Return the (X, Y) coordinate for the center point of the cell that contains the specified text.  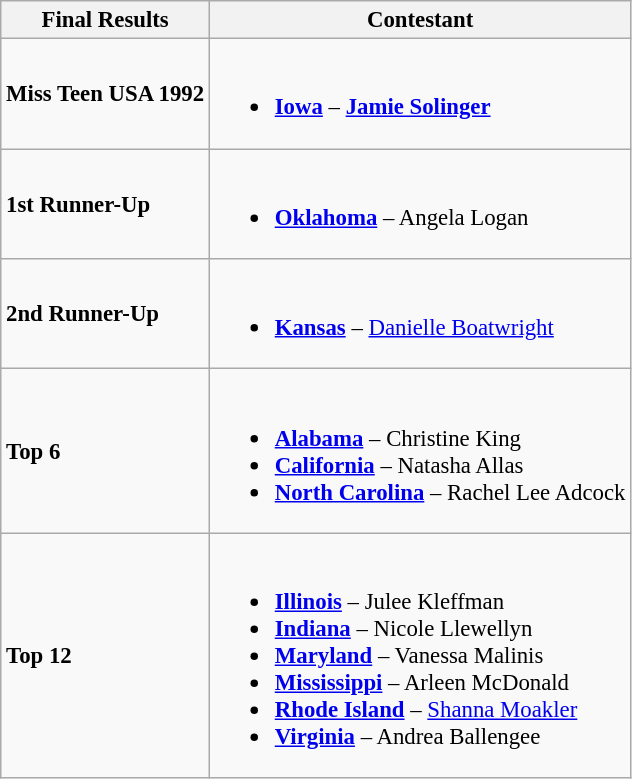
Top 6 (106, 451)
1st Runner-Up (106, 204)
Iowa – Jamie Solinger (420, 94)
2nd Runner-Up (106, 314)
Final Results (106, 20)
Miss Teen USA 1992 (106, 94)
Kansas – Danielle Boatwright (420, 314)
Contestant (420, 20)
Oklahoma – Angela Logan (420, 204)
Top 12 (106, 656)
Alabama – Christine King California – Natasha Allas North Carolina – Rachel Lee Adcock (420, 451)
